Identify which cell holds the provided text, then report its [x, y] central coordinate. 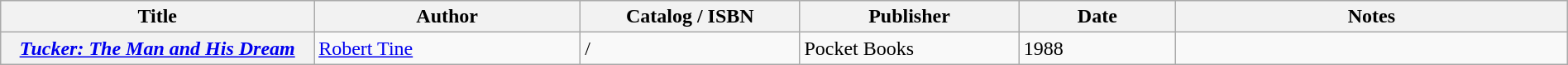
1988 [1097, 48]
Notes [1372, 17]
Robert Tine [447, 48]
Catalog / ISBN [690, 17]
Author [447, 17]
Title [157, 17]
/ [690, 48]
Date [1097, 17]
Pocket Books [910, 48]
Publisher [910, 17]
Tucker: The Man and His Dream [157, 48]
